Search for the cell housing the specified text and yield its (x, y) center coordinate. 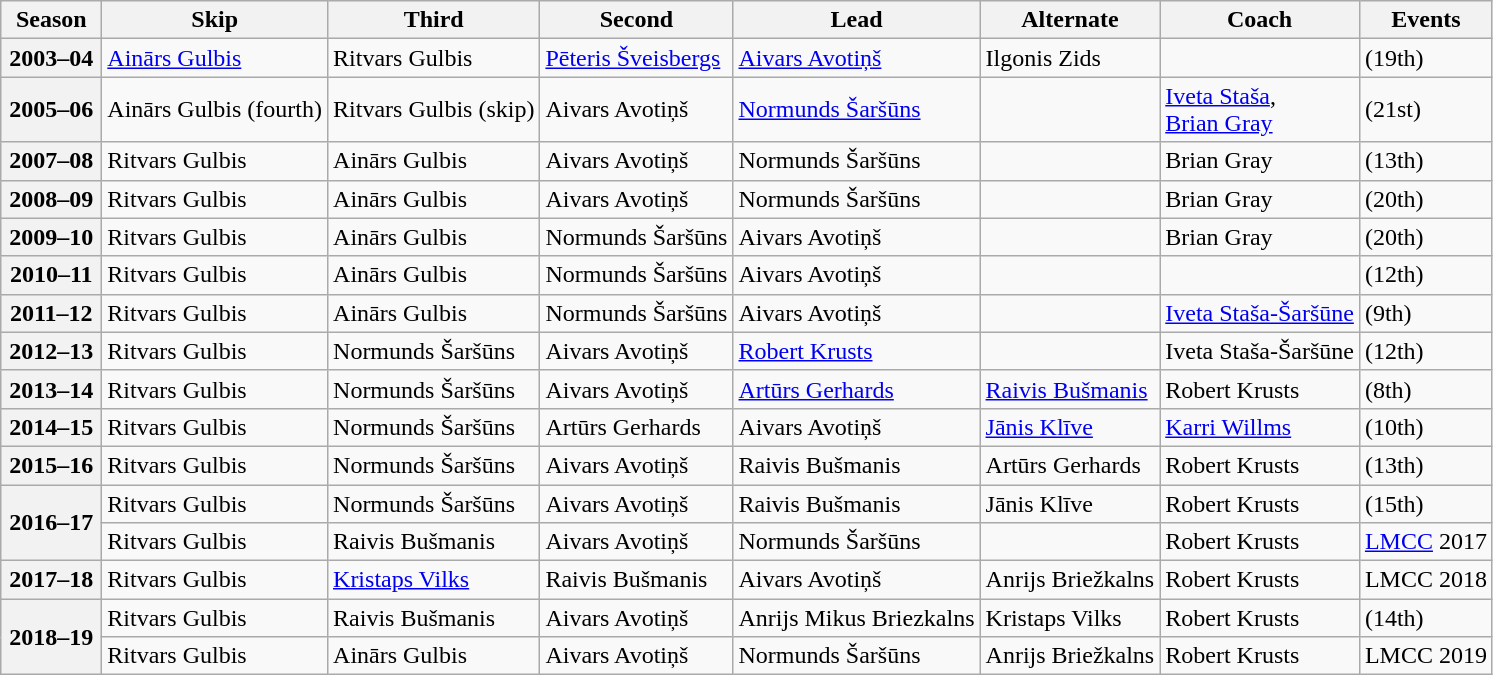
Third (434, 20)
(19th) (1426, 58)
(9th) (1426, 313)
Second (636, 20)
Ilgonis Zids (1070, 58)
(14th) (1426, 618)
2015–16 (52, 465)
2008–09 (52, 199)
Coach (1260, 20)
(10th) (1426, 427)
Alternate (1070, 20)
LMCC 2017 (1426, 542)
Events (1426, 20)
2014–15 (52, 427)
Karri Willms (1260, 427)
2009–10 (52, 237)
Pēteris Šveisbergs (636, 58)
Season (52, 20)
Anrijs Mikus Briezkalns (856, 618)
2018–19 (52, 637)
LMCC 2019 (1426, 656)
Skip (215, 20)
(15th) (1426, 503)
LMCC 2018 (1426, 580)
Iveta Staša,Brian Gray (1260, 110)
2017–18 (52, 580)
2012–13 (52, 351)
2011–12 (52, 313)
2016–17 (52, 522)
2007–08 (52, 161)
2013–14 (52, 389)
Lead (856, 20)
2005–06 (52, 110)
Ritvars Gulbis (skip) (434, 110)
(8th) (1426, 389)
2003–04 (52, 58)
2010–11 (52, 275)
(21st) (1426, 110)
Ainārs Gulbis (fourth) (215, 110)
